Capture the cell that displays the provided text and extract its (x, y) central coordinate. 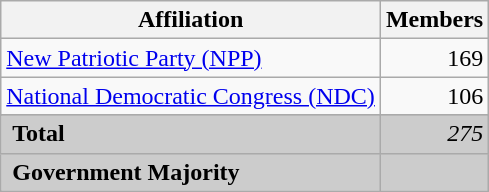
Members (434, 20)
New Patriotic Party (NPP) (191, 58)
275 (434, 134)
National Democratic Congress (NDC) (191, 96)
169 (434, 58)
Total (191, 134)
106 (434, 96)
Affiliation (191, 20)
Government Majority (191, 172)
